Find where the given text appears and provide that cell's center as [x, y] coordinate. 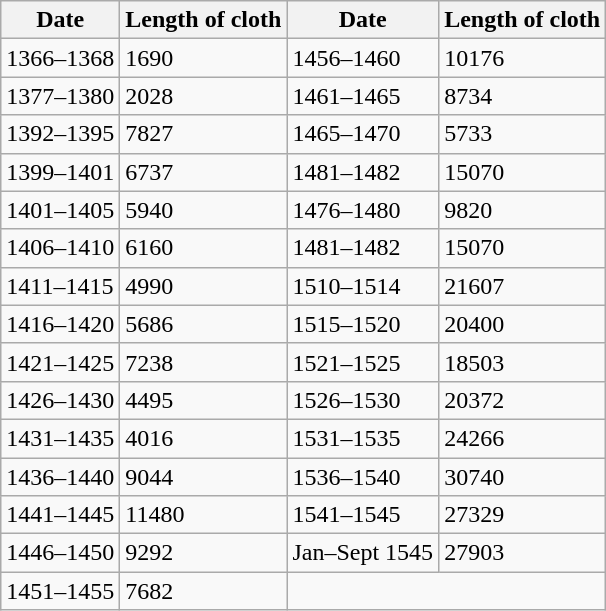
9820 [522, 210]
30740 [522, 477]
1366–1368 [60, 58]
1426–1430 [60, 400]
1510–1514 [363, 286]
1406–1410 [60, 248]
1431–1435 [60, 438]
1461–1465 [363, 96]
1456–1460 [363, 58]
1690 [204, 58]
4990 [204, 286]
1536–1540 [363, 477]
7238 [204, 362]
5733 [522, 134]
1521–1525 [363, 362]
24266 [522, 438]
1377–1380 [60, 96]
2028 [204, 96]
9044 [204, 477]
20400 [522, 324]
1451–1455 [60, 591]
5940 [204, 210]
1441–1445 [60, 515]
1531–1535 [363, 438]
8734 [522, 96]
11480 [204, 515]
7827 [204, 134]
5686 [204, 324]
1515–1520 [363, 324]
10176 [522, 58]
27903 [522, 553]
1541–1545 [363, 515]
1446–1450 [60, 553]
6160 [204, 248]
1401–1405 [60, 210]
9292 [204, 553]
20372 [522, 400]
1526–1530 [363, 400]
Jan–Sept 1545 [363, 553]
4495 [204, 400]
7682 [204, 591]
1416–1420 [60, 324]
1421–1425 [60, 362]
21607 [522, 286]
1436–1440 [60, 477]
1465–1470 [363, 134]
1476–1480 [363, 210]
4016 [204, 438]
27329 [522, 515]
1399–1401 [60, 172]
18503 [522, 362]
6737 [204, 172]
1392–1395 [60, 134]
1411–1415 [60, 286]
